Extract the (x, y) coordinate from the center of the cell holding the provided text.  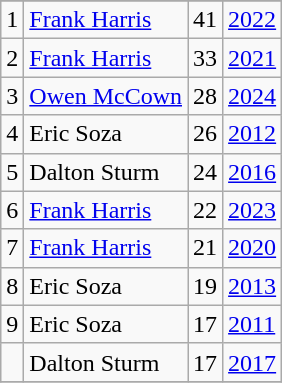
7 (12, 248)
2017 (252, 362)
2 (12, 58)
19 (206, 286)
2021 (252, 58)
24 (206, 172)
5 (12, 172)
2013 (252, 286)
22 (206, 210)
8 (12, 286)
28 (206, 96)
2012 (252, 134)
41 (206, 20)
4 (12, 134)
2011 (252, 324)
26 (206, 134)
6 (12, 210)
2023 (252, 210)
2022 (252, 20)
2016 (252, 172)
3 (12, 96)
33 (206, 58)
1 (12, 20)
Owen McCown (106, 96)
9 (12, 324)
2024 (252, 96)
2020 (252, 248)
21 (206, 248)
